Output the [X, Y] coordinate of the center of the cell containing the given text.  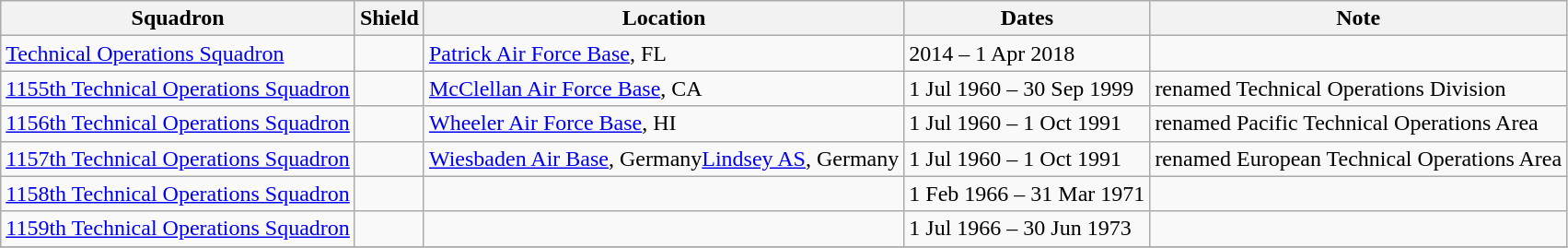
1156th Technical Operations Squadron [179, 124]
1 Feb 1966 – 31 Mar 1971 [1028, 194]
Shield [389, 18]
1155th Technical Operations Squadron [179, 89]
1 Jul 1966 – 30 Jun 1973 [1028, 229]
1159th Technical Operations Squadron [179, 229]
Technical Operations Squadron [179, 53]
McClellan Air Force Base, CA [663, 89]
Note [1359, 18]
2014 – 1 Apr 2018 [1028, 53]
Wiesbaden Air Base, GermanyLindsey AS, Germany [663, 159]
renamed Technical Operations Division [1359, 89]
Wheeler Air Force Base, HI [663, 124]
1 Jul 1960 – 30 Sep 1999 [1028, 89]
Squadron [179, 18]
1157th Technical Operations Squadron [179, 159]
Location [663, 18]
renamed Pacific Technical Operations Area [1359, 124]
Dates [1028, 18]
1158th Technical Operations Squadron [179, 194]
Patrick Air Force Base, FL [663, 53]
renamed European Technical Operations Area [1359, 159]
